From the cell containing the given text, extract its center point as (X, Y) coordinate. 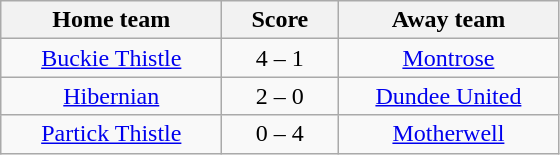
Dundee United (448, 96)
Motherwell (448, 134)
Home team (112, 20)
0 – 4 (280, 134)
Hibernian (112, 96)
Partick Thistle (112, 134)
4 – 1 (280, 58)
2 – 0 (280, 96)
Score (280, 20)
Buckie Thistle (112, 58)
Away team (448, 20)
Montrose (448, 58)
